Identify which cell holds the provided text, then report its (X, Y) central coordinate. 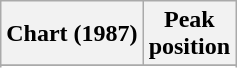
Peakposition (189, 34)
Chart (1987) (72, 34)
